Identify which cell holds the provided text, then report its (x, y) central coordinate. 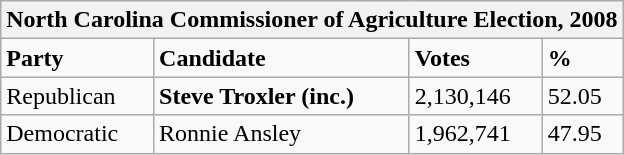
% (582, 58)
Ronnie Ansley (282, 134)
Party (78, 58)
Votes (476, 58)
52.05 (582, 96)
Republican (78, 96)
1,962,741 (476, 134)
Democratic (78, 134)
Candidate (282, 58)
47.95 (582, 134)
2,130,146 (476, 96)
North Carolina Commissioner of Agriculture Election, 2008 (312, 20)
Steve Troxler (inc.) (282, 96)
